Extract the [x, y] coordinate from the center of the cell holding the provided text.  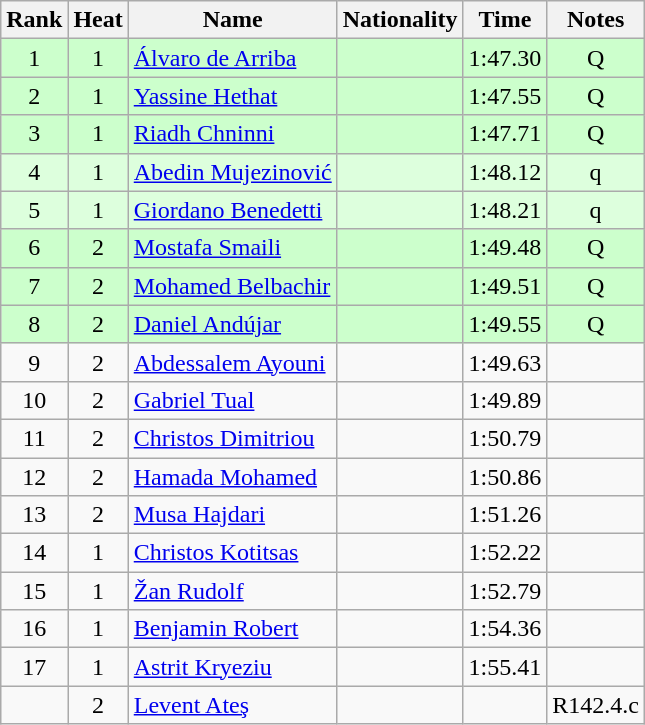
4 [34, 172]
1:47.30 [505, 58]
1:49.63 [505, 362]
7 [34, 286]
1:47.71 [505, 134]
16 [34, 629]
5 [34, 210]
Hamada Mohamed [232, 477]
Gabriel Tual [232, 400]
Žan Rudolf [232, 591]
R142.4.c [596, 705]
1:49.48 [505, 248]
1:49.51 [505, 286]
8 [34, 324]
Notes [596, 20]
Heat [98, 20]
Álvaro de Arriba [232, 58]
Mostafa Smaili [232, 248]
Daniel Andújar [232, 324]
1:49.89 [505, 400]
Riadh Chninni [232, 134]
3 [34, 134]
1:47.55 [505, 96]
1:48.12 [505, 172]
Musa Hajdari [232, 515]
1:52.79 [505, 591]
17 [34, 667]
Abedin Mujezinović [232, 172]
Astrit Kryeziu [232, 667]
1:54.36 [505, 629]
1:48.21 [505, 210]
Levent Ateş [232, 705]
12 [34, 477]
Benjamin Robert [232, 629]
Abdessalem Ayouni [232, 362]
14 [34, 553]
1:50.86 [505, 477]
1:51.26 [505, 515]
6 [34, 248]
1:50.79 [505, 438]
Time [505, 20]
15 [34, 591]
Name [232, 20]
Christos Dimitriou [232, 438]
Nationality [400, 20]
11 [34, 438]
Mohamed Belbachir [232, 286]
Christos Kotitsas [232, 553]
13 [34, 515]
1:52.22 [505, 553]
1:49.55 [505, 324]
Rank [34, 20]
1:55.41 [505, 667]
Giordano Benedetti [232, 210]
9 [34, 362]
Yassine Hethat [232, 96]
10 [34, 400]
